Extract the [X, Y] coordinate from the center of the cell holding the provided text.  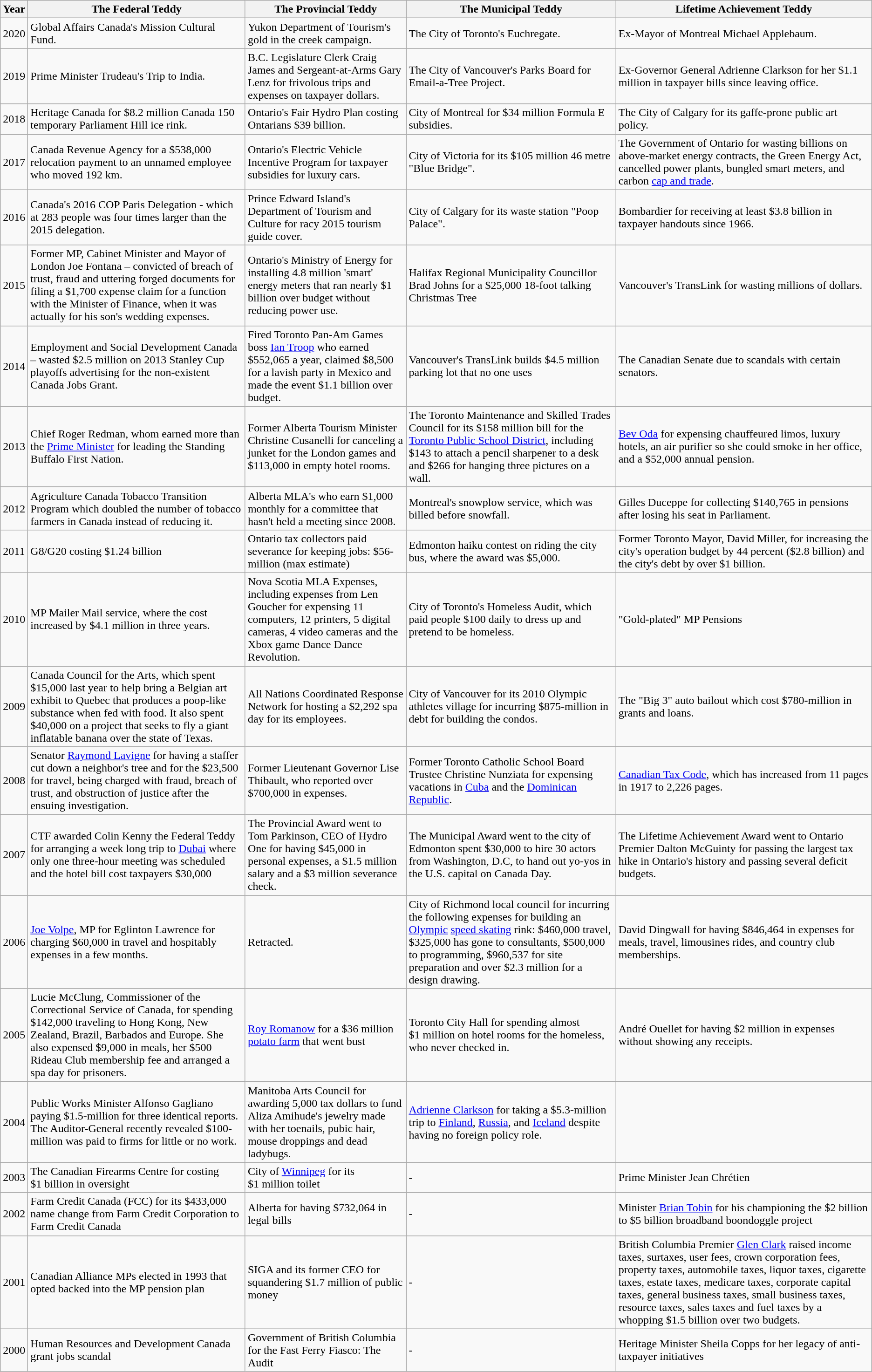
Ontario tax collectors paid severance for keeping jobs: $56-million (max estimate) [326, 551]
The Canadian Senate due to scandals with certain senators. [743, 366]
Chief Roger Redman, whom earned more than the Prime Minister for leading the Standing Buffalo First Nation. [137, 446]
2016 [14, 217]
Government of British Columbia for the Fast Ferry Fiasco: The Audit [326, 1350]
2009 [14, 706]
Canadian Tax Code, which has increased from 11 pages in 1917 to 2,226 pages. [743, 781]
The City of Vancouver's Parks Board for Email-a-Tree Project. [511, 76]
2011 [14, 551]
2004 [14, 1122]
Minister Brian Tobin for his championing the $2 billion to $5 billion broadband boondoggle project [743, 1214]
2005 [14, 1035]
2001 [14, 1282]
Bev Oda for expensing chauffeured limos, luxury hotels, an air purifier so she could smoke in her office, and a $52,000 annual pension. [743, 446]
The "Big 3" auto bailout which cost $780-million in grants and loans. [743, 706]
City of Toronto's Homeless Audit, which paid people $100 daily to dress up and pretend to be homeless. [511, 619]
David Dingwall for having $846,464 in expenses for meals, travel, limousines rides, and country club memberships. [743, 942]
Montreal's snowplow service, which was billed before snowfall. [511, 508]
City of Calgary for its waste station "Poop Palace". [511, 217]
2002 [14, 1214]
The Provincial Teddy [326, 9]
Former Toronto Mayor, David Miller, for increasing the city's operation budget by 44 percent ($2.8 billion) and the city's debt by over $1 billion. [743, 551]
Prince Edward Island's Department of Tourism and Culture for racy 2015 tourism guide cover. [326, 217]
Ex-Mayor of Montreal Michael Applebaum. [743, 34]
Former Toronto Catholic School Board Trustee Christine Nunziata for expensing vacations in Cuba and the Dominican Republic. [511, 781]
Edmonton haiku contest on riding the city bus, where the award was $5,000. [511, 551]
Vancouver's TransLink for wasting millions of dollars. [743, 285]
G8/G20 costing $1.24 billion [137, 551]
City of Montreal for $34 million Formula E subsidies. [511, 119]
The City of Calgary for its gaffe-prone public art policy. [743, 119]
Year [14, 9]
Canada's 2016 COP Paris Delegation - which at 283 people was four times larger than the 2015 delegation. [137, 217]
Employment and Social Development Canada – wasted $2.5 million on 2013 Stanley Cup playoffs advertising for the non-existent Canada Jobs Grant. [137, 366]
Lifetime Achievement Teddy [743, 9]
2012 [14, 508]
Joe Volpe, MP for Eglinton Lawrence for charging $60,000 in travel and hospitably expenses in a few months. [137, 942]
2017 [14, 162]
Human Resources and Development Canada grant jobs scandal [137, 1350]
B.C. Legislature Clerk Craig James and Sergeant-at-Arms Gary Lenz for frivolous trips and expenses on taxpayer dollars. [326, 76]
Vancouver's TransLink builds $4.5 million parking lot that no one uses [511, 366]
Prime Minister Jean Chrétien [743, 1178]
Canada Revenue Agency for a $538,000 relocation payment to an unnamed employee who moved 192 km. [137, 162]
2014 [14, 366]
Canadian Alliance MPs elected in 1993 that opted backed into the MP pension plan [137, 1282]
2019 [14, 76]
Gilles Duceppe for collecting $140,765 in pensions after losing his seat in Parliament. [743, 508]
The Municipal Teddy [511, 9]
Bombardier for receiving at least $3.8 billion in taxpayer handouts since 1966. [743, 217]
The City of Toronto's Euchregate. [511, 34]
2008 [14, 781]
Heritage Minister Sheila Copps for her legacy of anti-taxpayer initiatives [743, 1350]
Ontario's Ministry of Energy for installing 4.8 million 'smart' energy meters that ran nearly $1 billion over budget without reducing power use. [326, 285]
2020 [14, 34]
Former Lieutenant Governor Lise Thibault, who reported over $700,000 in expenses. [326, 781]
Retracted. [326, 942]
All Nations Coordinated Response Network for hosting a $2,292 spa day for its employees. [326, 706]
City of Vancouver for its 2010 Olympic athletes village for incurring $875-million in debt for building the condos. [511, 706]
2000 [14, 1350]
Yukon Department of Tourism's gold in the creek campaign. [326, 34]
2015 [14, 285]
2007 [14, 855]
Global Affairs Canada's Mission Cultural Fund. [137, 34]
Alberta for having $732,064 in legal bills [326, 1214]
Heritage Canada for $8.2 million Canada 150 temporary Parliament Hill ice rink. [137, 119]
Halifax Regional Municipality Councillor Brad Johns for a $25,000 18-foot talking Christmas Tree [511, 285]
Adrienne Clarkson for taking a $5.3-million trip to Finland, Russia, and Iceland despite having no foreign policy role. [511, 1122]
2013 [14, 446]
2003 [14, 1178]
City of Victoria for its $105 million 46 metre "Blue Bridge". [511, 162]
SIGA and its former CEO for squandering $1.7 million of public money [326, 1282]
Prime Minister Trudeau's Trip to India. [137, 76]
The Federal Teddy [137, 9]
2018 [14, 119]
Toronto City Hall for spending almost $1 million on hotel rooms for the homeless, who never checked in. [511, 1035]
André Ouellet for having $2 million in expenses without showing any receipts. [743, 1035]
The Canadian Firearms Centre for costing $1 billion in oversight [137, 1178]
Former Alberta Tourism Minister Christine Cusanelli for canceling a junket for the London games and $113,000 in empty hotel rooms. [326, 446]
Ontario's Electric Vehicle Incentive Program for taxpayer subsidies for luxury cars. [326, 162]
Farm Credit Canada (FCC) for its $433,000 name change from Farm Credit Corporation to Farm Credit Canada [137, 1214]
"Gold-plated" MP Pensions [743, 619]
Agriculture Canada Tobacco Transition Program which doubled the number of tobacco farmers in Canada instead of reducing it. [137, 508]
Roy Romanow for a $36 million potato farm that went bust [326, 1035]
Alberta MLA's who earn $1,000 monthly for a committee that hasn't held a meeting since 2008. [326, 508]
Ontario's Fair Hydro Plan costing Ontarians $39 billion. [326, 119]
City of Winnipeg for its $1 million toilet [326, 1178]
2010 [14, 619]
2006 [14, 942]
Ex-Governor General Adrienne Clarkson for her $1.1 million in taxpayer bills since leaving office. [743, 76]
MP Mailer Mail service, where the cost increased by $4.1 million in three years. [137, 619]
